Scan for the cell matching the given text and deliver its [X, Y] coordinate at center. 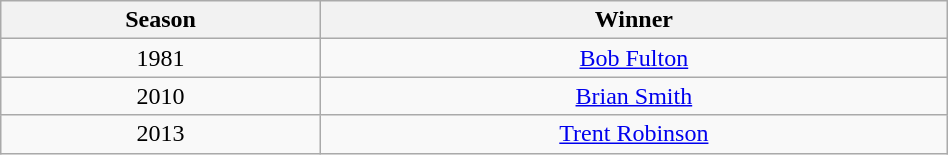
2013 [161, 134]
Winner [634, 20]
Bob Fulton [634, 58]
2010 [161, 96]
Brian Smith [634, 96]
1981 [161, 58]
Trent Robinson [634, 134]
Season [161, 20]
